Scan for the cell matching the given text and deliver its [X, Y] coordinate at center. 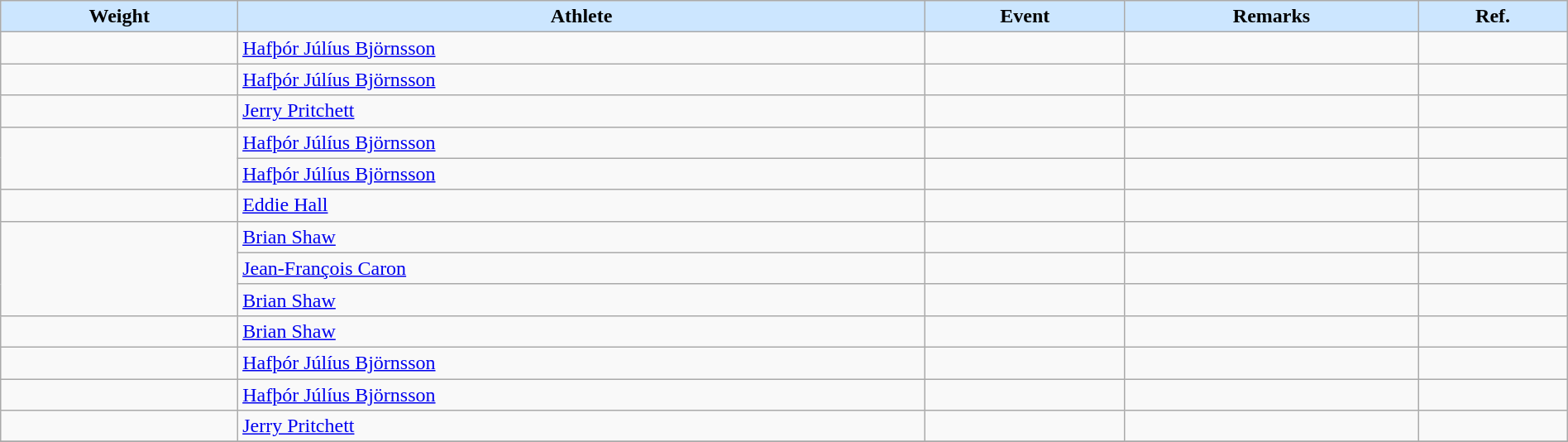
Eddie Hall [582, 205]
Ref. [1493, 17]
Athlete [582, 17]
Jean-François Caron [582, 268]
Event [1025, 17]
Remarks [1272, 17]
Weight [119, 17]
